Return the [x, y] coordinate for the center point of the cell that contains the specified text.  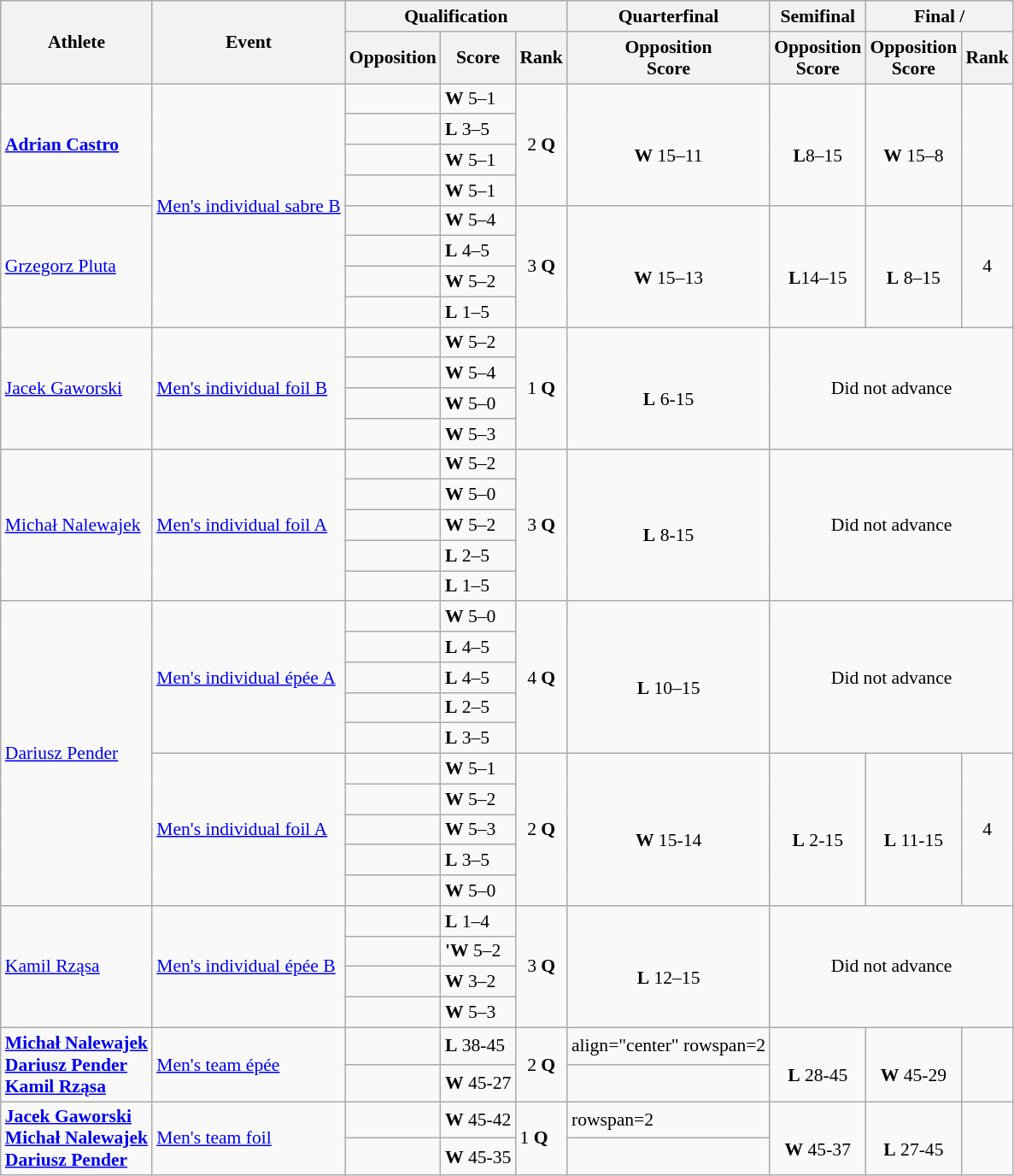
'W 5–2 [478, 951]
L 6-15 [668, 388]
W 45-35 [478, 1157]
Dariusz Pender [77, 754]
Michał NalewajekDariusz PenderKamil Rząsa [77, 1065]
Men's individual foil B [249, 388]
Men's individual sabre B [249, 205]
L 11-15 [913, 830]
Qualification [456, 16]
Grzegorz Pluta [77, 266]
L 12–15 [668, 967]
W 45-29 [913, 1065]
L14–15 [818, 266]
L 8-15 [668, 525]
L 38-45 [478, 1046]
Quarterfinal [668, 16]
L 27-45 [913, 1138]
W 15–11 [668, 144]
rowspan=2 [668, 1120]
Score [478, 58]
L 1–4 [478, 921]
W 15-14 [668, 830]
Men's team épée [249, 1065]
L 10–15 [668, 678]
Final / [940, 16]
Kamil Rząsa [77, 967]
Athlete [77, 43]
W 15–13 [668, 266]
L 28-45 [818, 1065]
Adrian Castro [77, 144]
Jacek GaworskiMichał NalewajekDariusz Pender [77, 1138]
Semifinal [818, 16]
Men's individual épée A [249, 678]
Men's individual épée B [249, 967]
W 45-42 [478, 1120]
Event [249, 43]
align="center" rowspan=2 [668, 1046]
Opposition [393, 58]
Men's team foil [249, 1138]
4 Q [542, 678]
Jacek Gaworski [77, 388]
W 45-27 [478, 1084]
W 15–8 [913, 144]
L 2-15 [818, 830]
Michał Nalewajek [77, 525]
W 3–2 [478, 982]
L 8–15 [913, 266]
L8–15 [818, 144]
W 45-37 [818, 1138]
